Scan for the cell matching the given text and deliver its [X, Y] coordinate at center. 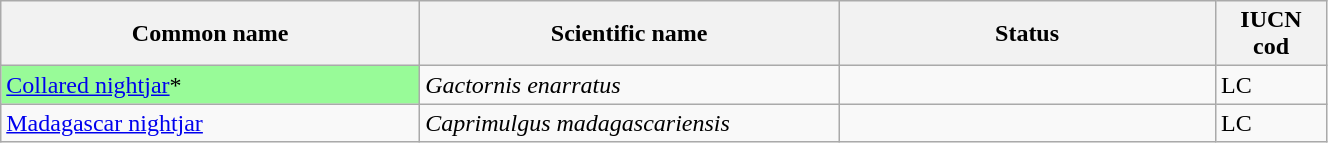
Scientific name [630, 34]
IUCN cod [1272, 34]
Caprimulgus madagascariensis [630, 123]
Common name [210, 34]
Madagascar nightjar [210, 123]
Collared nightjar* [210, 85]
Status [1028, 34]
Gactornis enarratus [630, 85]
